Provide the [X, Y] coordinate of the cell's center where the given text is located.  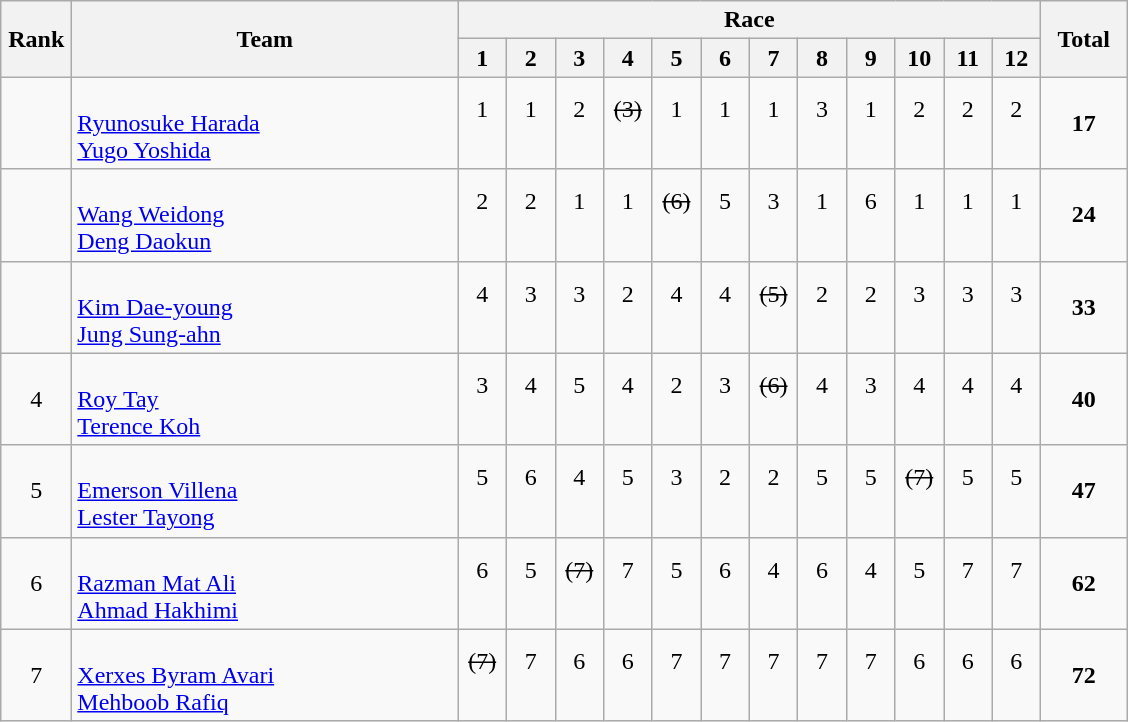
40 [1084, 399]
(3) [628, 123]
33 [1084, 307]
Kim Dae-youngJung Sung-ahn [265, 307]
17 [1084, 123]
Team [265, 39]
10 [920, 58]
11 [968, 58]
(5) [774, 307]
8 [822, 58]
9 [870, 58]
12 [1016, 58]
62 [1084, 583]
Total [1084, 39]
Wang WeidongDeng Daokun [265, 215]
Race [750, 20]
Rank [36, 39]
Ryunosuke HaradaYugo Yoshida [265, 123]
Xerxes Byram AvariMehboob Rafiq [265, 675]
72 [1084, 675]
47 [1084, 491]
Emerson VillenaLester Tayong [265, 491]
24 [1084, 215]
Razman Mat AliAhmad Hakhimi [265, 583]
Roy TayTerence Koh [265, 399]
